Return the [X, Y] coordinate for the center point of the cell that contains the specified text.  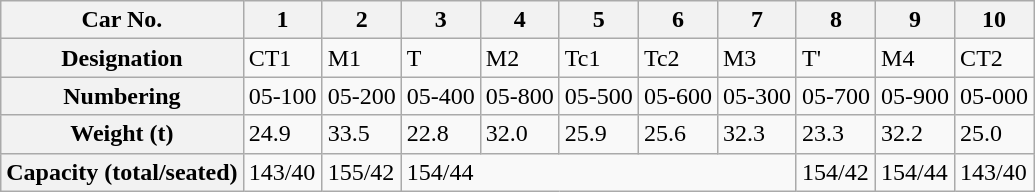
05-600 [678, 96]
5 [598, 20]
T [440, 58]
CT1 [282, 58]
1 [282, 20]
M2 [520, 58]
154/42 [836, 172]
7 [756, 20]
05-200 [362, 96]
33.5 [362, 134]
Car No. [122, 20]
Numbering [122, 96]
25.9 [598, 134]
05-900 [916, 96]
05-500 [598, 96]
Weight (t) [122, 134]
Capacity (total/seated) [122, 172]
2 [362, 20]
23.3 [836, 134]
Designation [122, 58]
32.3 [756, 134]
T' [836, 58]
9 [916, 20]
05-300 [756, 96]
32.0 [520, 134]
M3 [756, 58]
Tc2 [678, 58]
25.6 [678, 134]
M1 [362, 58]
05-100 [282, 96]
3 [440, 20]
05-400 [440, 96]
24.9 [282, 134]
4 [520, 20]
05-800 [520, 96]
Tc1 [598, 58]
8 [836, 20]
6 [678, 20]
05-000 [994, 96]
M4 [916, 58]
10 [994, 20]
155/42 [362, 172]
32.2 [916, 134]
22.8 [440, 134]
25.0 [994, 134]
CT2 [994, 58]
05-700 [836, 96]
